Scan for the cell matching the given text and deliver its [X, Y] coordinate at center. 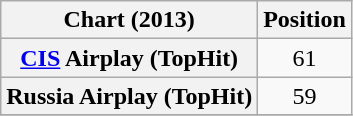
Position [305, 20]
59 [305, 96]
Russia Airplay (TopHit) [130, 96]
CIS Airplay (TopHit) [130, 58]
61 [305, 58]
Chart (2013) [130, 20]
